Find where the given text appears and provide that cell's center as [X, Y] coordinate. 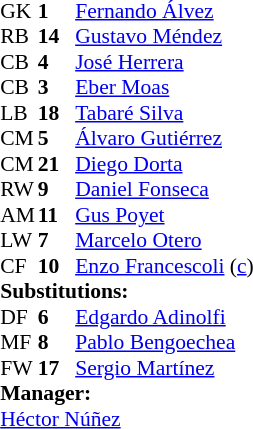
AM [19, 215]
8 [57, 343]
FW [19, 368]
10 [57, 266]
LB [19, 113]
3 [57, 87]
18 [57, 113]
LW [19, 241]
7 [57, 241]
RB [19, 37]
17 [57, 368]
CF [19, 266]
MF [19, 343]
9 [57, 189]
5 [57, 139]
4 [57, 62]
RW [19, 189]
14 [57, 37]
11 [57, 215]
6 [57, 317]
DF [19, 317]
21 [57, 164]
